Return the (X, Y) coordinate for the center point of the cell that contains the specified text.  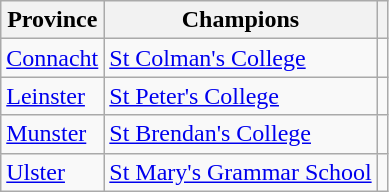
Champions (240, 20)
St Mary's Grammar School (240, 172)
Province (52, 20)
Ulster (52, 172)
St Brendan's College (240, 134)
Munster (52, 134)
St Peter's College (240, 96)
Leinster (52, 96)
St Colman's College (240, 58)
Connacht (52, 58)
